Search for the cell housing the specified text and yield its (X, Y) center coordinate. 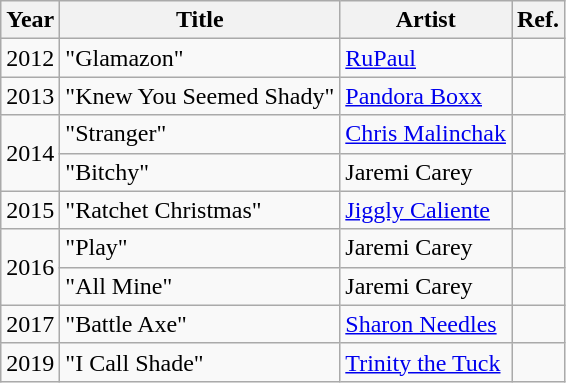
"Stranger" (200, 134)
"I Call Shade" (200, 362)
"Play" (200, 248)
"Knew You Seemed Shady" (200, 96)
Jiggly Caliente (426, 210)
Title (200, 20)
"All Mine" (200, 286)
"Bitchy" (200, 172)
Pandora Boxx (426, 96)
2019 (30, 362)
Sharon Needles (426, 324)
Artist (426, 20)
2012 (30, 58)
"Ratchet Christmas" (200, 210)
2016 (30, 267)
2015 (30, 210)
Chris Malinchak (426, 134)
RuPaul (426, 58)
"Battle Axe" (200, 324)
"Glamazon" (200, 58)
2017 (30, 324)
2014 (30, 153)
Year (30, 20)
2013 (30, 96)
Ref. (538, 20)
Trinity the Tuck (426, 362)
